Determine the (X, Y) coordinate at the center of the cell enclosing the given text.  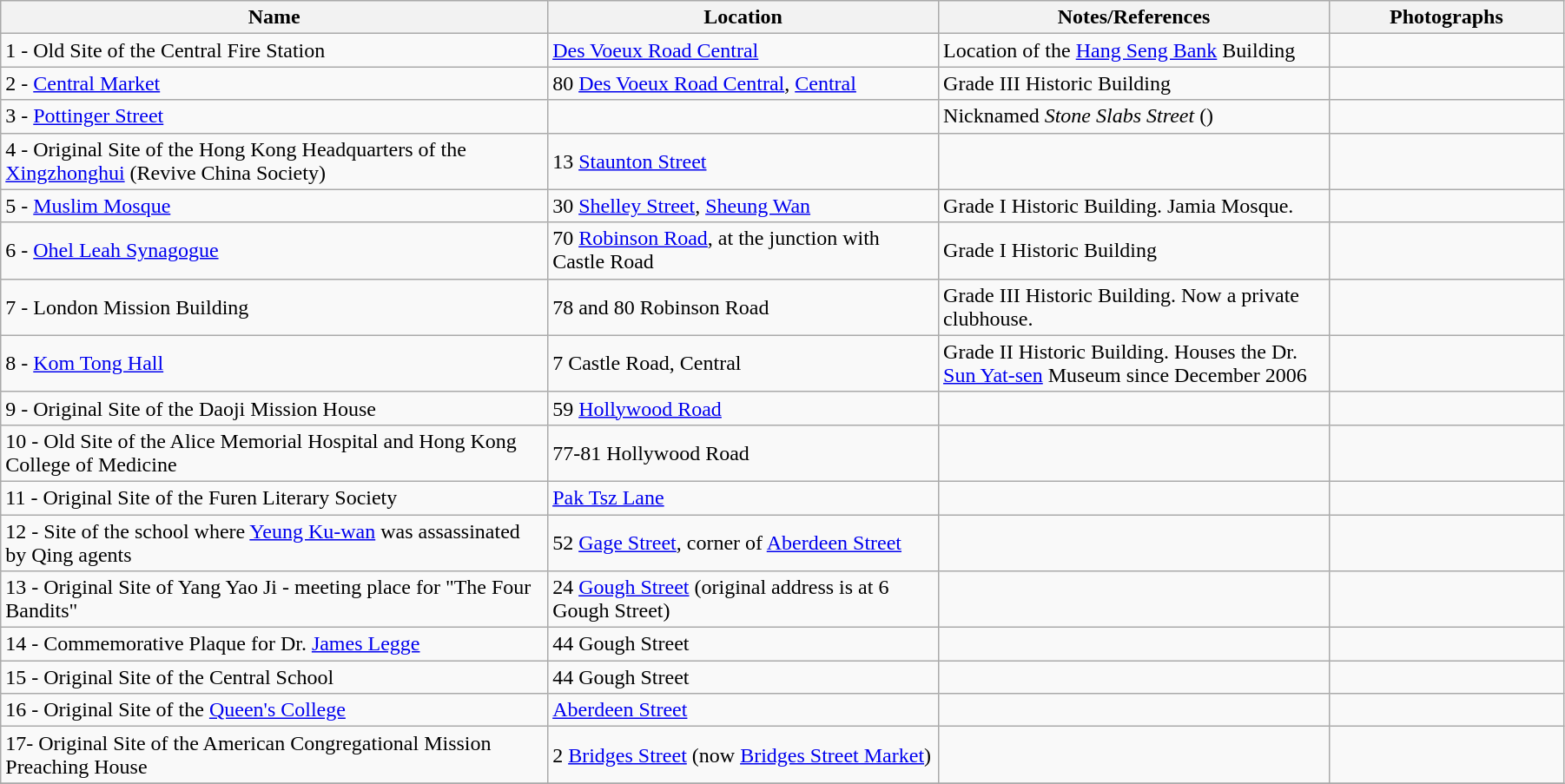
Grade III Historic Building. Now a private clubhouse. (1134, 307)
Nicknamed Stone Slabs Street () (1134, 116)
6 - Ohel Leah Synagogue (274, 250)
Location of the Hang Seng Bank Building (1134, 50)
14 - Commemorative Plaque for Dr. James Legge (274, 644)
16 - Original Site of the Queen's College (274, 710)
70 Robinson Road, at the junction with Castle Road (743, 250)
10 - Old Site of the Alice Memorial Hospital and Hong Kong College of Medicine (274, 453)
12 - Site of the school where Yeung Ku-wan was assassinated by Qing agents (274, 542)
Grade II Historic Building. Houses the Dr. Sun Yat-sen Museum since December 2006 (1134, 363)
7 Castle Road, Central (743, 363)
8 - Kom Tong Hall (274, 363)
17- Original Site of the American Congregational Mission Preaching House (274, 755)
Pak Tsz Lane (743, 497)
1 - Old Site of the Central Fire Station (274, 50)
78 and 80 Robinson Road (743, 307)
Location (743, 17)
5 - Muslim Mosque (274, 206)
Grade III Historic Building (1134, 83)
15 - Original Site of the Central School (274, 677)
Name (274, 17)
11 - Original Site of the Furen Literary Society (274, 497)
Notes/References (1134, 17)
Aberdeen Street (743, 710)
Des Voeux Road Central (743, 50)
59 Hollywood Road (743, 408)
77-81 Hollywood Road (743, 453)
80 Des Voeux Road Central, Central (743, 83)
13 - Original Site of Yang Yao Ji - meeting place for "The Four Bandits" (274, 599)
Grade I Historic Building (1134, 250)
Photographs (1446, 17)
13 Staunton Street (743, 161)
24 Gough Street (original address is at 6 Gough Street) (743, 599)
Grade I Historic Building. Jamia Mosque. (1134, 206)
52 Gage Street, corner of Aberdeen Street (743, 542)
7 - London Mission Building (274, 307)
2 Bridges Street (now Bridges Street Market) (743, 755)
30 Shelley Street, Sheung Wan (743, 206)
9 - Original Site of the Daoji Mission House (274, 408)
2 - Central Market (274, 83)
4 - Original Site of the Hong Kong Headquarters of the Xingzhonghui (Revive China Society) (274, 161)
3 - Pottinger Street (274, 116)
